From the cell containing the given text, extract its center point as [X, Y] coordinate. 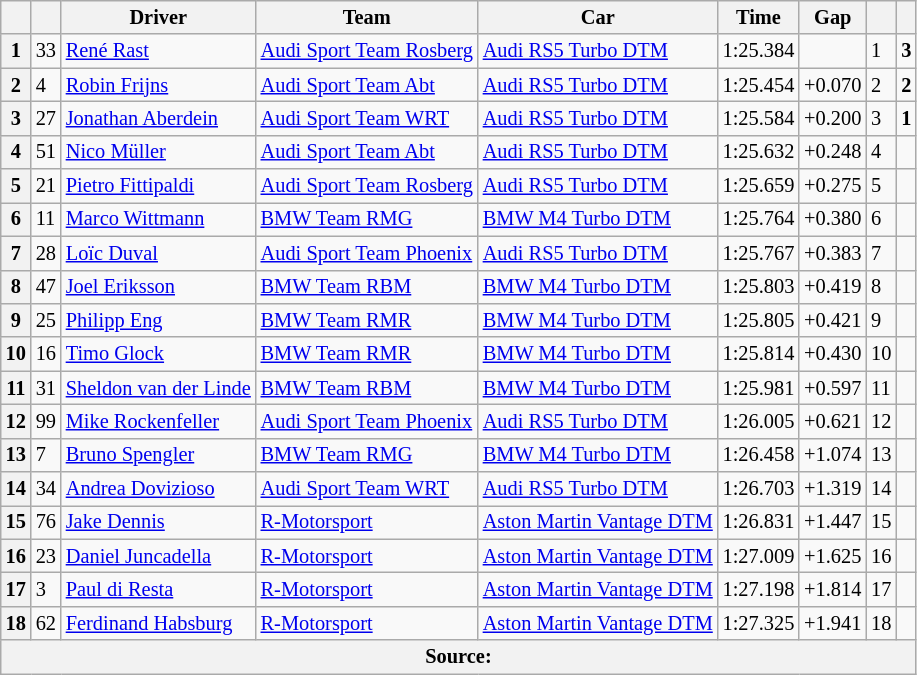
1:25.805 [759, 320]
21 [46, 186]
René Rast [158, 51]
+1.319 [832, 489]
Source: [458, 657]
1:25.384 [759, 51]
1:25.632 [759, 152]
Paul di Resta [158, 589]
62 [46, 623]
23 [46, 556]
+0.275 [832, 186]
+1.447 [832, 522]
+1.625 [832, 556]
1:25.803 [759, 287]
Ferdinand Habsburg [158, 623]
Gap [832, 17]
76 [46, 522]
Pietro Fittipaldi [158, 186]
Nico Müller [158, 152]
1:27.325 [759, 623]
31 [46, 388]
1:27.009 [759, 556]
1:25.981 [759, 388]
+0.421 [832, 320]
1:25.767 [759, 253]
+0.419 [832, 287]
+1.941 [832, 623]
Andrea Dovizioso [158, 489]
Car [598, 17]
Daniel Juncadella [158, 556]
Robin Frijns [158, 85]
Mike Rockenfeller [158, 421]
1:27.198 [759, 589]
+0.621 [832, 421]
Sheldon van der Linde [158, 388]
33 [46, 51]
34 [46, 489]
Marco Wittmann [158, 219]
+0.200 [832, 118]
Time [759, 17]
+0.597 [832, 388]
+0.380 [832, 219]
Team [367, 17]
1:25.764 [759, 219]
1:25.454 [759, 85]
+0.070 [832, 85]
1:25.659 [759, 186]
1:26.458 [759, 455]
27 [46, 118]
Loïc Duval [158, 253]
Bruno Spengler [158, 455]
Jonathan Aberdein [158, 118]
1:25.584 [759, 118]
99 [46, 421]
47 [46, 287]
1:26.831 [759, 522]
+1.814 [832, 589]
1:26.703 [759, 489]
28 [46, 253]
Driver [158, 17]
51 [46, 152]
Timo Glock [158, 354]
Philipp Eng [158, 320]
+0.430 [832, 354]
1:26.005 [759, 421]
25 [46, 320]
+0.383 [832, 253]
Joel Eriksson [158, 287]
+0.248 [832, 152]
1:25.814 [759, 354]
+1.074 [832, 455]
Jake Dennis [158, 522]
